Capture the cell that displays the provided text and extract its (x, y) central coordinate. 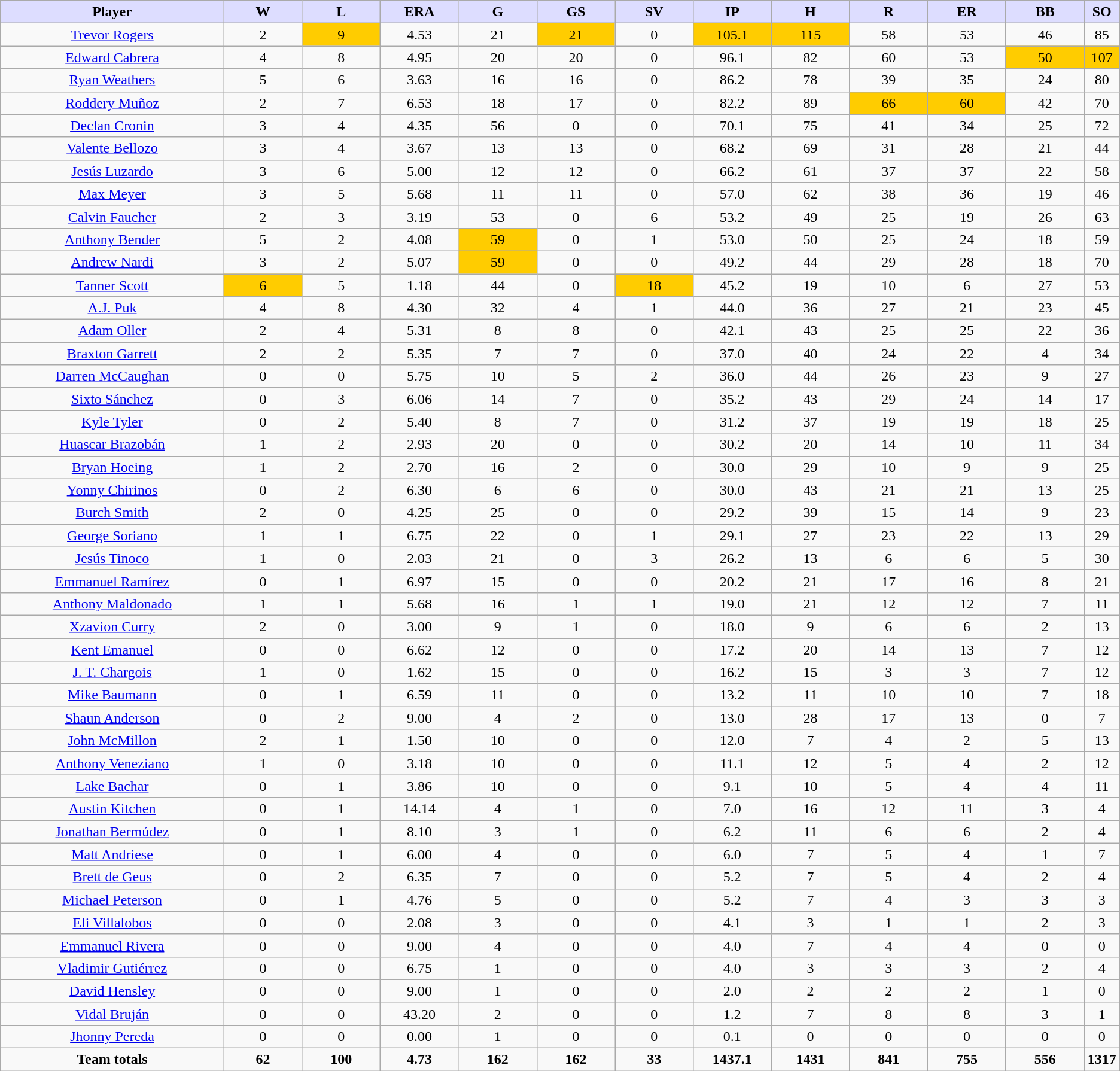
J. T. Chargois (112, 673)
19.0 (732, 604)
20.2 (732, 581)
5.75 (420, 376)
Jesús Tinoco (112, 558)
ERA (420, 12)
SV (655, 12)
6.0 (732, 854)
Xzavion Curry (112, 626)
Player (112, 12)
Roddery Muñoz (112, 103)
Shaun Anderson (112, 718)
53.2 (732, 217)
Sixto Sánchez (112, 399)
3.86 (420, 786)
2.03 (420, 558)
31 (889, 148)
40 (810, 354)
A.J. Puk (112, 308)
16.2 (732, 673)
2.0 (732, 991)
BB (1045, 12)
5.35 (420, 354)
66.2 (732, 171)
35.2 (732, 399)
1431 (810, 1060)
Andrew Nardi (112, 262)
89 (810, 103)
841 (889, 1060)
Calvin Faucher (112, 217)
5.07 (420, 262)
6.2 (732, 832)
4.73 (420, 1060)
49.2 (732, 262)
Trevor Rogers (112, 35)
42.1 (732, 331)
Matt Andriese (112, 854)
75 (810, 126)
1.62 (420, 673)
Brett de Geus (112, 877)
11.1 (732, 763)
107 (1102, 57)
0.1 (732, 1037)
4.08 (420, 239)
Michael Peterson (112, 900)
33 (655, 1060)
42 (1045, 103)
115 (810, 35)
6.00 (420, 854)
Burch Smith (112, 513)
5.40 (420, 422)
56 (498, 126)
37.0 (732, 354)
82 (810, 57)
Declan Cronin (112, 126)
Eli Villalobos (112, 923)
Jhonny Pereda (112, 1037)
29.2 (732, 513)
85 (1102, 35)
W (263, 12)
45.2 (732, 285)
Lake Bachar (112, 786)
4.30 (420, 308)
105.1 (732, 35)
Ryan Weathers (112, 80)
3.63 (420, 80)
David Hensley (112, 991)
2.08 (420, 923)
Vladimir Gutiérrez (112, 968)
Mike Baumann (112, 695)
Team totals (112, 1060)
1.2 (732, 1014)
66 (889, 103)
Darren McCaughan (112, 376)
9.1 (732, 786)
1.50 (420, 741)
Austin Kitchen (112, 809)
Huascar Brazobán (112, 445)
18.0 (732, 626)
31.2 (732, 422)
1437.1 (732, 1060)
3.00 (420, 626)
26.2 (732, 558)
36.0 (732, 376)
Adam Oller (112, 331)
4.53 (420, 35)
43.20 (420, 1014)
53.0 (732, 239)
44.0 (732, 308)
70.1 (732, 126)
6.97 (420, 581)
L (341, 12)
Anthony Maldonado (112, 604)
Emmanuel Ramírez (112, 581)
5.31 (420, 331)
Jonathan Bermúdez (112, 832)
57.0 (732, 194)
Vidal Bruján (112, 1014)
Max Meyer (112, 194)
Anthony Veneziano (112, 763)
100 (341, 1060)
13.2 (732, 695)
78 (810, 80)
Jesús Luzardo (112, 171)
Tanner Scott (112, 285)
G (498, 12)
0.00 (420, 1037)
Kent Emanuel (112, 649)
3.18 (420, 763)
38 (889, 194)
14.14 (420, 809)
1317 (1102, 1060)
2.70 (420, 467)
4.76 (420, 900)
45 (1102, 308)
Edward Cabrera (112, 57)
17.2 (732, 649)
69 (810, 148)
John McMillon (112, 741)
Kyle Tyler (112, 422)
6.35 (420, 877)
5.00 (420, 171)
Anthony Bender (112, 239)
Emmanuel Rivera (112, 945)
ER (967, 12)
96.1 (732, 57)
35 (967, 80)
4.35 (420, 126)
6.30 (420, 490)
IP (732, 12)
GS (576, 12)
6.59 (420, 695)
82.2 (732, 103)
32 (498, 308)
13.0 (732, 718)
1.18 (420, 285)
86.2 (732, 80)
41 (889, 126)
68.2 (732, 148)
H (810, 12)
Valente Bellozo (112, 148)
80 (1102, 80)
6.06 (420, 399)
George Soriano (112, 535)
2.93 (420, 445)
72 (1102, 126)
8.10 (420, 832)
3.67 (420, 148)
Bryan Hoeing (112, 467)
30 (1102, 558)
49 (810, 217)
12.0 (732, 741)
R (889, 12)
SO (1102, 12)
29.1 (732, 535)
63 (1102, 217)
6.53 (420, 103)
3.19 (420, 217)
Yonny Chirinos (112, 490)
61 (810, 171)
7.0 (732, 809)
755 (967, 1060)
Braxton Garrett (112, 354)
4.1 (732, 923)
556 (1045, 1060)
4.25 (420, 513)
4.95 (420, 57)
30.2 (732, 445)
6.62 (420, 649)
